Output the [x, y] coordinate of the center of the cell containing the given text.  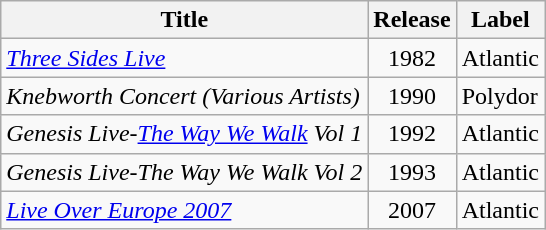
1993 [412, 172]
Label [500, 20]
Genesis Live-The Way We Walk Vol 1 [184, 134]
2007 [412, 210]
Release [412, 20]
Polydor [500, 96]
Three Sides Live [184, 58]
1982 [412, 58]
Title [184, 20]
Live Over Europe 2007 [184, 210]
1992 [412, 134]
Genesis Live-The Way We Walk Vol 2 [184, 172]
Knebworth Concert (Various Artists) [184, 96]
1990 [412, 96]
